Extract the [x, y] coordinate from the center of the cell holding the provided text.  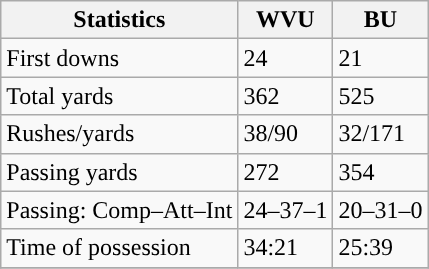
354 [380, 172]
First downs [120, 58]
34:21 [286, 248]
Time of possession [120, 248]
25:39 [380, 248]
32/171 [380, 134]
525 [380, 96]
WVU [286, 20]
272 [286, 172]
Passing yards [120, 172]
24–37–1 [286, 210]
Passing: Comp–Att–Int [120, 210]
Statistics [120, 20]
24 [286, 58]
Total yards [120, 96]
38/90 [286, 134]
362 [286, 96]
BU [380, 20]
20–31–0 [380, 210]
Rushes/yards [120, 134]
21 [380, 58]
